Output the (X, Y) coordinate of the center of the cell containing the given text.  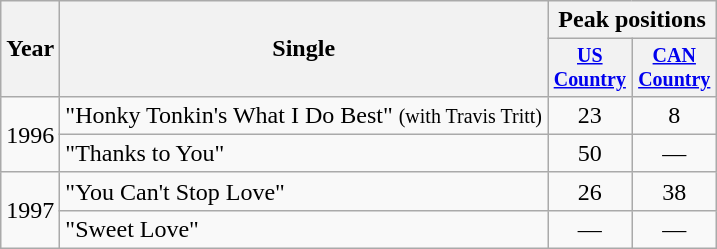
8 (674, 115)
Single (304, 49)
Peak positions (632, 20)
23 (590, 115)
50 (590, 153)
US Country (590, 68)
"Thanks to You" (304, 153)
38 (674, 191)
1997 (30, 210)
1996 (30, 134)
"Sweet Love" (304, 229)
"Honky Tonkin's What I Do Best" (with Travis Tritt) (304, 115)
"You Can't Stop Love" (304, 191)
26 (590, 191)
Year (30, 49)
CAN Country (674, 68)
